Scan for the cell matching the given text and deliver its [X, Y] coordinate at center. 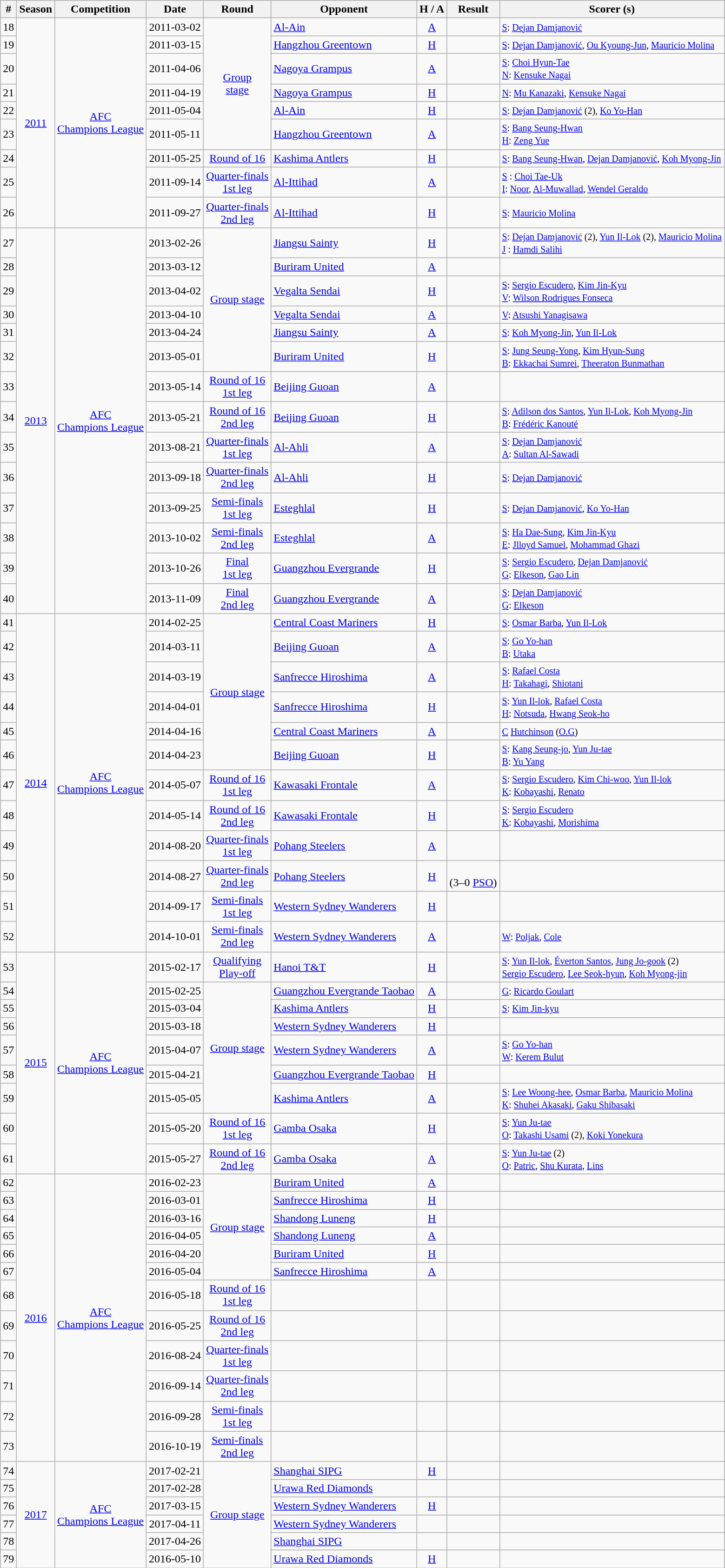
2017-04-11 [175, 1523]
2016-04-05 [175, 1236]
2015-05-05 [175, 1098]
2013-04-02 [175, 290]
C Hutchinson (O.G) [612, 731]
18 [8, 27]
2014-03-11 [175, 647]
S: Kim Jin-kyu [612, 1008]
2014-04-01 [175, 707]
2014-08-27 [175, 876]
45 [8, 731]
71 [8, 1386]
S: Yun Ju-tae (2)O: Patric, Shu Kurata, Lins [612, 1158]
S: Lee Woong-hee, Osmar Barba, Mauricio MolinaK: Shuhei Akasaki, Gaku Shibasaki [612, 1098]
S: Dejan DamjanovićA: Sultan Al-Sawadi [612, 447]
2013-04-10 [175, 315]
2013-04-24 [175, 333]
2015-03-04 [175, 1008]
(3–0 PSO) [473, 876]
2014-09-17 [175, 906]
22 [8, 110]
2011-05-25 [175, 158]
Season [36, 9]
S: Dejan Damjanović (2), Ko Yo-Han [612, 110]
S: Sergio Escudero, Kim Chi-woo, Yun Il-lokK: Kobayashi, Renato [612, 785]
26 [8, 212]
33 [8, 387]
S: Sergio Escudero, Kim Jin-KyuV: Wilson Rodrigues Fonseca [612, 290]
S: Bang Seung-Hwan, Dejan Damjanović, Koh Myong-Jin [612, 158]
28 [8, 267]
2017 [36, 1515]
2017-04-26 [175, 1541]
S: Adilson dos Santos, Yun Il-Lok, Koh Myong-JinB: Frédéric Kanouté [612, 417]
76 [8, 1506]
Final1st leg [237, 568]
W: Poljak, Cole [612, 937]
2015-04-07 [175, 1050]
2014-10-01 [175, 937]
2011-09-14 [175, 182]
54 [8, 991]
24 [8, 158]
2015-05-20 [175, 1128]
72 [8, 1416]
2013-10-26 [175, 568]
2014 [36, 782]
2013-05-21 [175, 417]
44 [8, 707]
77 [8, 1523]
2016-08-24 [175, 1355]
2011 [36, 123]
Hanoi T&T [344, 967]
2014-05-14 [175, 816]
48 [8, 816]
2016-10-19 [175, 1447]
61 [8, 1158]
2014-04-23 [175, 755]
43 [8, 676]
2013-08-21 [175, 447]
# [8, 9]
2016-05-18 [175, 1295]
35 [8, 447]
V: Atsushi Yanagisawa [612, 315]
S: Rafael CostaH: Takahagi, Shiotani [612, 676]
G: Ricardo Goulart [612, 991]
63 [8, 1201]
38 [8, 538]
S: Dejan DamjanovićG: Elkeson [612, 598]
68 [8, 1295]
2013-03-12 [175, 267]
23 [8, 134]
29 [8, 290]
46 [8, 755]
42 [8, 647]
H / A [432, 9]
Round [237, 9]
78 [8, 1541]
S: Mauricio Molina [612, 212]
55 [8, 1008]
49 [8, 846]
S: Jung Seung-Yong, Kim Hyun-SungB: Ekkachai Sumrei, Theeraton Bunmathan [612, 356]
2013-05-01 [175, 356]
53 [8, 967]
2015-03-18 [175, 1026]
S: Go Yo-hanB: Utaka [612, 647]
2011-05-11 [175, 134]
73 [8, 1447]
57 [8, 1050]
41 [8, 622]
60 [8, 1128]
2014-04-16 [175, 731]
79 [8, 1559]
2013-09-18 [175, 477]
20 [8, 69]
S: Ha Dae-Sung, Kim Jin-KyuE: Jlloyd Samuel, Mohammad Ghazi [612, 538]
2014-03-19 [175, 676]
2013-10-02 [175, 538]
31 [8, 333]
Groupstage [237, 84]
S: Kang Seung-jo, Yun Ju-taeB: Yu Yang [612, 755]
2017-03-15 [175, 1506]
69 [8, 1326]
2016 [36, 1318]
Result [473, 9]
59 [8, 1098]
37 [8, 508]
70 [8, 1355]
S: Go Yo-hanW: Kerem Bulut [612, 1050]
25 [8, 182]
2015-02-25 [175, 991]
Competition [100, 9]
27 [8, 243]
N: Mu Kanazaki, Kensuke Nagai [612, 93]
2016-09-28 [175, 1416]
2016-02-23 [175, 1183]
36 [8, 477]
QualifyingPlay-off [237, 967]
58 [8, 1074]
32 [8, 356]
2017-02-28 [175, 1488]
62 [8, 1183]
S: Yun Ju-taeO: Takashi Usami (2), Koki Yonekura [612, 1128]
2016-03-16 [175, 1218]
74 [8, 1470]
Round of 16 [237, 158]
2015-04-21 [175, 1074]
2015 [36, 1063]
S: Sergio Escudero, Dejan DamjanovićG: Elkeson, Gao Lin [612, 568]
75 [8, 1488]
2014-02-25 [175, 622]
19 [8, 45]
2016-05-25 [175, 1326]
2017-02-21 [175, 1470]
47 [8, 785]
Date [175, 9]
56 [8, 1026]
2013-02-26 [175, 243]
S: Osmar Barba, Yun Il-Lok [612, 622]
2016-04-20 [175, 1254]
2016-05-04 [175, 1271]
2013-05-14 [175, 387]
30 [8, 315]
S : Choi Tae-UkI: Noor, Al-Muwallad, Wendel Geraldo [612, 182]
21 [8, 93]
S: Sergio EscuderoK: Kobayashi, Morishima [612, 816]
40 [8, 598]
2013 [36, 420]
65 [8, 1236]
Opponent [344, 9]
2016-09-14 [175, 1386]
2013-09-25 [175, 508]
66 [8, 1254]
2016-05-10 [175, 1559]
67 [8, 1271]
S: Bang Seung-HwanH: Zeng Yue [612, 134]
S: Dejan Damjanović (2), Yun Il-Lok (2), Mauricio MolinaJ : Hamdi Salihi [612, 243]
2014-05-07 [175, 785]
64 [8, 1218]
S: Dejan Damjanović, Ou Kyoung-Jun, Mauricio Molina [612, 45]
S: Yun Il-lok, Rafael CostaH: Notsuda, Hwang Seok-ho [612, 707]
52 [8, 937]
S: Yun Il-lok, Éverton Santos, Jung Jo-gook (2)Sergio Escudero, Lee Seok-hyun, Koh Myong-jin [612, 967]
2016-03-01 [175, 1201]
Final2nd leg [237, 598]
2011-09-27 [175, 212]
34 [8, 417]
51 [8, 906]
2013-11-09 [175, 598]
2011-04-06 [175, 69]
39 [8, 568]
2015-05-27 [175, 1158]
2015-02-17 [175, 967]
2011-03-15 [175, 45]
50 [8, 876]
2011-03-02 [175, 27]
S: Dejan Damjanović, Ko Yo-Han [612, 508]
S: Koh Myong-Jin, Yun Il-Lok [612, 333]
S: Choi Hyun-TaeN: Kensuke Nagai [612, 69]
Scorer (s) [612, 9]
2014-08-20 [175, 846]
2011-05-04 [175, 110]
2011-04-19 [175, 93]
